Detect which cell encompasses the target text, then output its (X, Y) center coordinate. 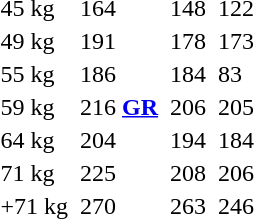
216 GR (120, 107)
186 (120, 74)
204 (120, 140)
206 (188, 107)
184 (188, 74)
208 (188, 173)
191 (120, 41)
194 (188, 140)
225 (120, 173)
178 (188, 41)
